Extract the (X, Y) coordinate from the center of the cell holding the provided text.  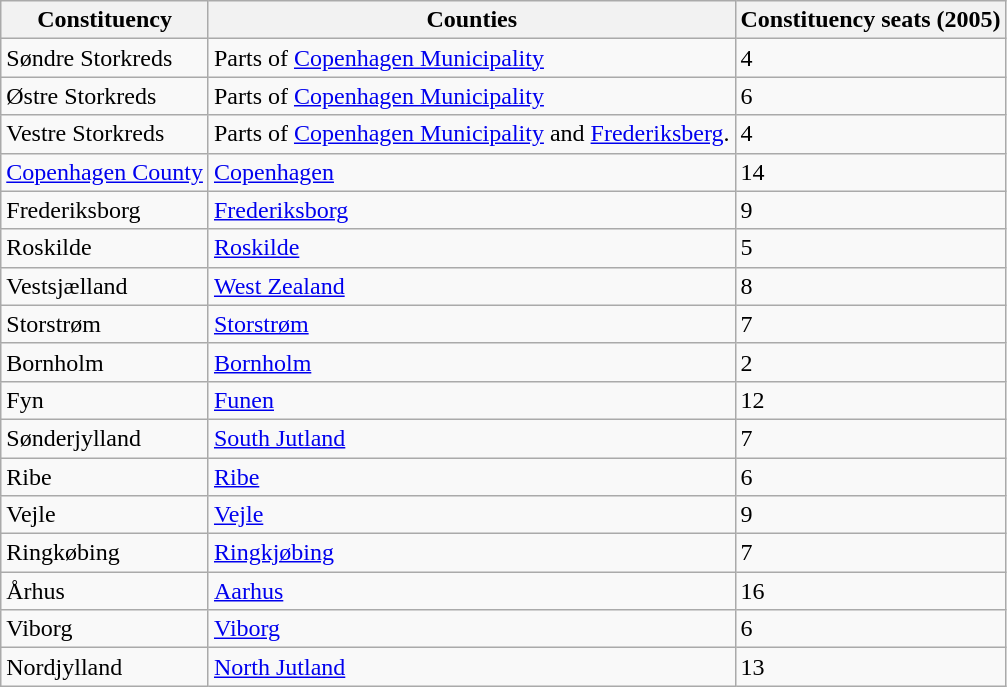
14 (870, 172)
12 (870, 400)
Sønderjylland (105, 438)
2 (870, 362)
Constituency seats (2005) (870, 20)
13 (870, 667)
West Zealand (472, 286)
Søndre Storkreds (105, 58)
Ringkøbing (105, 553)
Vestsjælland (105, 286)
Ringkjøbing (472, 553)
8 (870, 286)
Østre Storkreds (105, 96)
South Jutland (472, 438)
Counties (472, 20)
Århus (105, 591)
Funen (472, 400)
Nordjylland (105, 667)
Vestre Storkreds (105, 134)
Constituency (105, 20)
16 (870, 591)
5 (870, 248)
Aarhus (472, 591)
Copenhagen (472, 172)
Copenhagen County (105, 172)
Fyn (105, 400)
North Jutland (472, 667)
Parts of Copenhagen Municipality and Frederiksberg. (472, 134)
